Determine the [X, Y] coordinate at the center of the cell enclosing the given text.  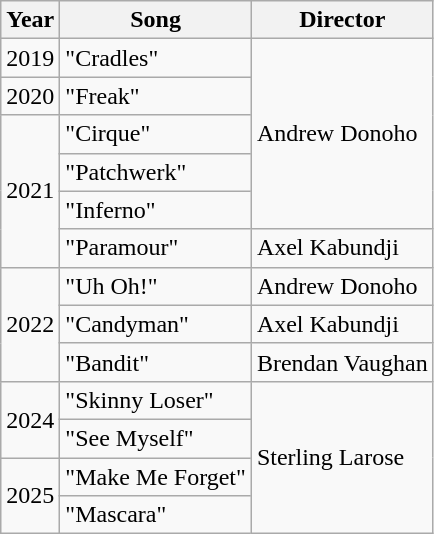
"Candyman" [156, 324]
2024 [30, 419]
"Patchwerk" [156, 172]
"Cradles" [156, 58]
"Paramour" [156, 248]
Year [30, 20]
"Uh Oh!" [156, 286]
Song [156, 20]
Sterling Larose [342, 457]
2025 [30, 496]
2020 [30, 96]
"See Myself" [156, 438]
"Mascara" [156, 515]
Director [342, 20]
2019 [30, 58]
"Cirque" [156, 134]
2022 [30, 324]
"Inferno" [156, 210]
Brendan Vaughan [342, 362]
2021 [30, 191]
"Skinny Loser" [156, 400]
"Make Me Forget" [156, 477]
"Freak" [156, 96]
"Bandit" [156, 362]
